Pinpoint the cell where the given text exists, returning its [X, Y] midpoint coordinate. 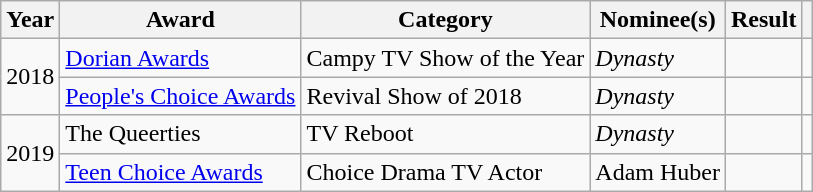
Year [30, 20]
Teen Choice Awards [180, 172]
Nominee(s) [658, 20]
TV Reboot [446, 134]
Choice Drama TV Actor [446, 172]
People's Choice Awards [180, 96]
Revival Show of 2018 [446, 96]
2018 [30, 77]
2019 [30, 153]
Result [764, 20]
Adam Huber [658, 172]
Award [180, 20]
Category [446, 20]
Dorian Awards [180, 58]
Campy TV Show of the Year [446, 58]
The Queerties [180, 134]
